From the cell containing the given text, extract its center point as [x, y] coordinate. 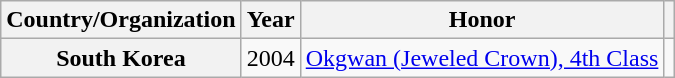
Okgwan (Jeweled Crown), 4th Class [482, 58]
2004 [270, 58]
Year [270, 20]
Country/Organization [121, 20]
Honor [482, 20]
South Korea [121, 58]
